Return (X, Y) of the center of cell containing provided text 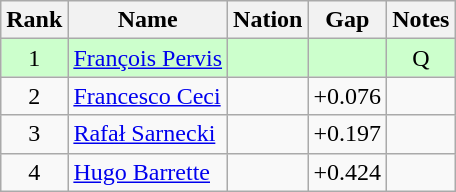
3 (34, 134)
Francesco Ceci (148, 96)
Hugo Barrette (148, 172)
+0.424 (348, 172)
Rank (34, 20)
2 (34, 96)
Notes (421, 20)
+0.076 (348, 96)
Name (148, 20)
1 (34, 58)
Nation (268, 20)
Gap (348, 20)
4 (34, 172)
+0.197 (348, 134)
François Pervis (148, 58)
Q (421, 58)
Rafał Sarnecki (148, 134)
